Provide the (X, Y) coordinate of the cell's center where the given text is located.  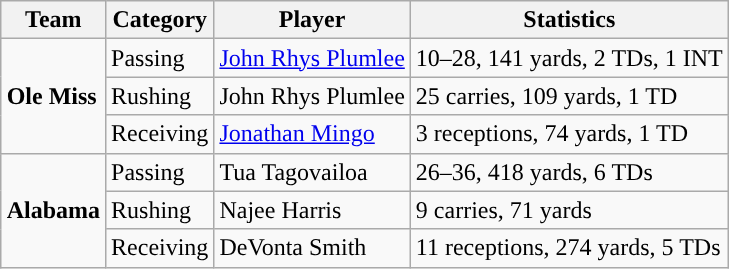
Alabama (53, 210)
26–36, 418 yards, 6 TDs (569, 172)
Ole Miss (53, 96)
25 carries, 109 yards, 1 TD (569, 96)
Najee Harris (312, 210)
3 receptions, 74 yards, 1 TD (569, 134)
Tua Tagovailoa (312, 172)
DeVonta Smith (312, 248)
Statistics (569, 20)
9 carries, 71 yards (569, 210)
Team (53, 20)
Category (160, 20)
Player (312, 20)
10–28, 141 yards, 2 TDs, 1 INT (569, 58)
11 receptions, 274 yards, 5 TDs (569, 248)
Jonathan Mingo (312, 134)
